Return the [x, y] coordinate for the center point of the cell that contains the specified text.  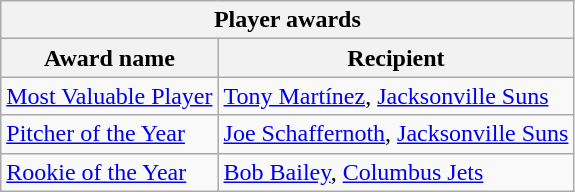
Award name [110, 58]
Pitcher of the Year [110, 134]
Player awards [288, 20]
Most Valuable Player [110, 96]
Tony Martínez, Jacksonville Suns [396, 96]
Bob Bailey, Columbus Jets [396, 172]
Joe Schaffernoth, Jacksonville Suns [396, 134]
Rookie of the Year [110, 172]
Recipient [396, 58]
